Pinpoint the cell where the given text exists, returning its (x, y) midpoint coordinate. 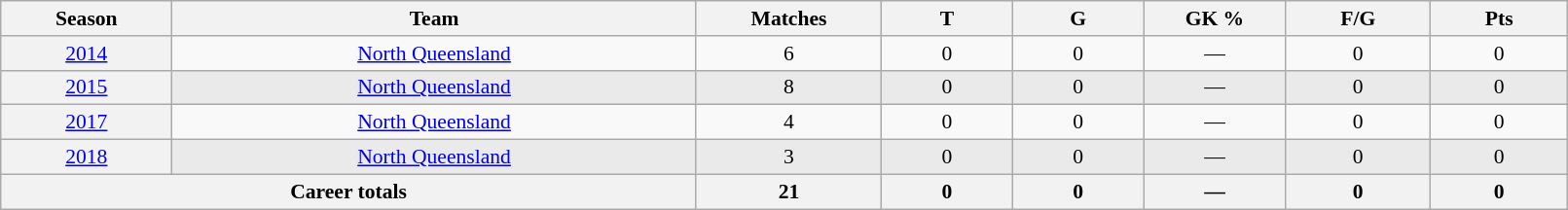
G (1078, 18)
Matches (788, 18)
Season (87, 18)
8 (788, 87)
Pts (1499, 18)
21 (788, 192)
6 (788, 53)
T (948, 18)
3 (788, 157)
Career totals (348, 192)
2015 (87, 87)
2017 (87, 122)
4 (788, 122)
Team (434, 18)
2018 (87, 157)
F/G (1358, 18)
2014 (87, 53)
GK % (1215, 18)
